For the text-containing cell, return its midpoint in (X, Y) coordinate format. 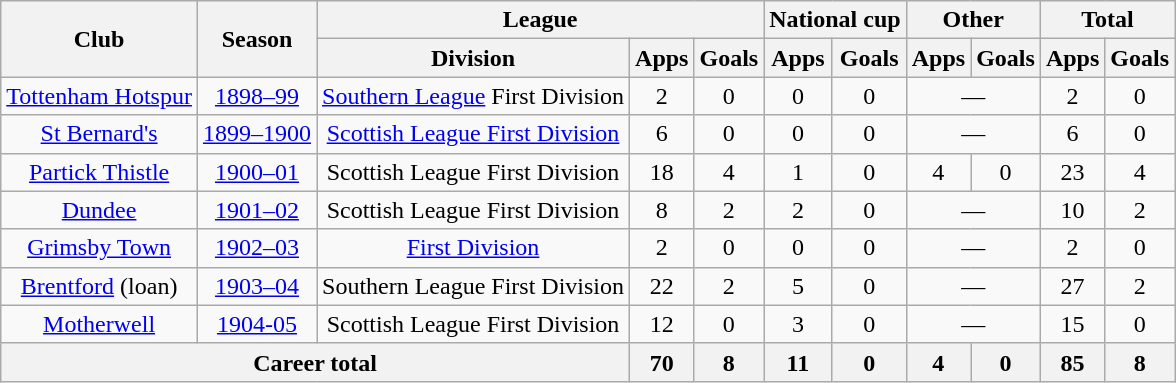
22 (662, 286)
Division (472, 58)
League (540, 20)
3 (798, 324)
Tottenham Hotspur (100, 96)
23 (1072, 172)
First Division (472, 248)
Grimsby Town (100, 248)
1904-05 (256, 324)
1899–1900 (256, 134)
1900–01 (256, 172)
Brentford (loan) (100, 286)
Season (256, 39)
1898–99 (256, 96)
11 (798, 362)
12 (662, 324)
15 (1072, 324)
St Bernard's (100, 134)
10 (1072, 210)
1903–04 (256, 286)
Partick Thistle (100, 172)
National cup (835, 20)
85 (1072, 362)
Other (973, 20)
Motherwell (100, 324)
Dundee (100, 210)
Club (100, 39)
5 (798, 286)
1 (798, 172)
27 (1072, 286)
Total (1107, 20)
1901–02 (256, 210)
Career total (316, 362)
70 (662, 362)
18 (662, 172)
1902–03 (256, 248)
